Locate the cell with the specified text and output its (x, y) center coordinate. 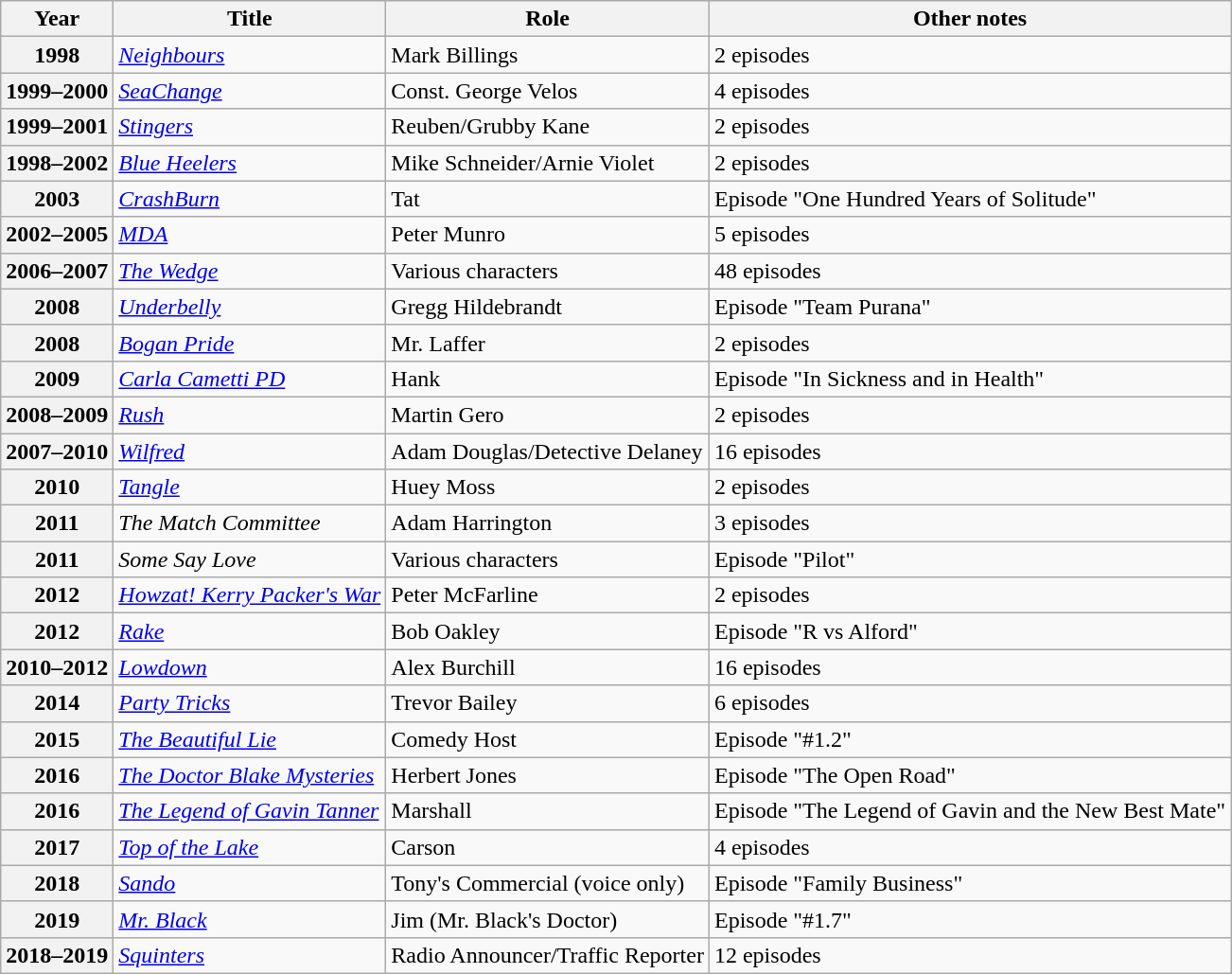
Episode "Family Business" (969, 883)
Sando (250, 883)
Tangle (250, 487)
Rake (250, 631)
Squinters (250, 955)
Episode "The Open Road" (969, 775)
Gregg Hildebrandt (548, 307)
Lowdown (250, 667)
2015 (57, 739)
Year (57, 19)
Mike Schneider/Arnie Violet (548, 163)
1998 (57, 55)
Herbert Jones (548, 775)
Mr. Black (250, 919)
Mr. Laffer (548, 343)
The Doctor Blake Mysteries (250, 775)
Martin Gero (548, 415)
Neighbours (250, 55)
Stingers (250, 127)
Some Say Love (250, 559)
Wilfred (250, 452)
2007–2010 (57, 452)
Mark Billings (548, 55)
Party Tricks (250, 703)
Adam Harrington (548, 523)
2010–2012 (57, 667)
Hank (548, 379)
2009 (57, 379)
Episode "Team Purana" (969, 307)
Trevor Bailey (548, 703)
The Beautiful Lie (250, 739)
5 episodes (969, 235)
Marshall (548, 811)
2018 (57, 883)
2018–2019 (57, 955)
Title (250, 19)
Top of the Lake (250, 847)
Peter McFarline (548, 595)
6 episodes (969, 703)
Bogan Pride (250, 343)
2008–2009 (57, 415)
Peter Munro (548, 235)
Episode "In Sickness and in Health" (969, 379)
Adam Douglas/Detective Delaney (548, 452)
Radio Announcer/Traffic Reporter (548, 955)
Blue Heelers (250, 163)
Episode "The Legend of Gavin and the New Best Mate" (969, 811)
3 episodes (969, 523)
Episode "#1.7" (969, 919)
The Wedge (250, 271)
1999–2000 (57, 91)
Comedy Host (548, 739)
2019 (57, 919)
12 episodes (969, 955)
Carla Cametti PD (250, 379)
Reuben/Grubby Kane (548, 127)
2017 (57, 847)
2014 (57, 703)
Other notes (969, 19)
Const. George Velos (548, 91)
2002–2005 (57, 235)
Episode "Pilot" (969, 559)
Howzat! Kerry Packer's War (250, 595)
Jim (Mr. Black's Doctor) (548, 919)
MDA (250, 235)
Carson (548, 847)
2006–2007 (57, 271)
CrashBurn (250, 199)
48 episodes (969, 271)
SeaChange (250, 91)
Underbelly (250, 307)
Episode "R vs Alford" (969, 631)
The Legend of Gavin Tanner (250, 811)
Tat (548, 199)
Role (548, 19)
1998–2002 (57, 163)
Rush (250, 415)
1999–2001 (57, 127)
Episode "One Hundred Years of Solitude" (969, 199)
2003 (57, 199)
2010 (57, 487)
The Match Committee (250, 523)
Huey Moss (548, 487)
Episode "#1.2" (969, 739)
Bob Oakley (548, 631)
Tony's Commercial (voice only) (548, 883)
Alex Burchill (548, 667)
